Scan for the cell matching the given text and deliver its [X, Y] coordinate at center. 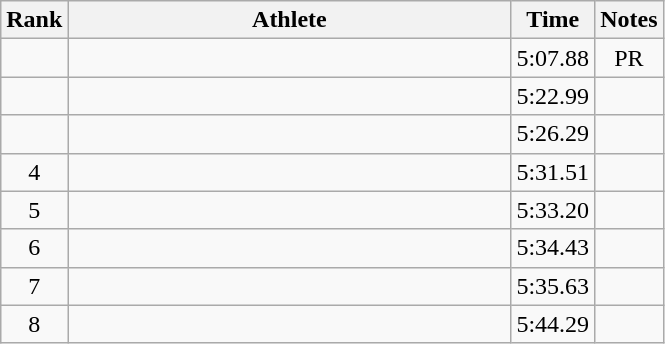
5:31.51 [553, 172]
7 [34, 286]
5:33.20 [553, 210]
5:07.88 [553, 58]
5:26.29 [553, 134]
5 [34, 210]
6 [34, 248]
Time [553, 20]
Notes [629, 20]
5:35.63 [553, 286]
5:22.99 [553, 96]
8 [34, 324]
PR [629, 58]
5:44.29 [553, 324]
4 [34, 172]
Athlete [290, 20]
5:34.43 [553, 248]
Rank [34, 20]
